Return the [x, y] coordinate for the center point of the cell that contains the specified text.  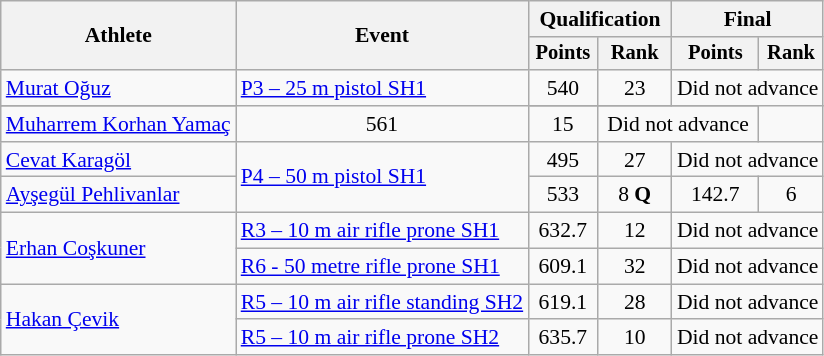
8 Q [635, 195]
Ayşegül Pehlivanlar [118, 195]
Hakan Çevik [118, 320]
R3 – 10 m air rifle prone SH1 [382, 231]
32 [635, 267]
Final [748, 19]
635.7 [562, 338]
Murat Oğuz [118, 88]
Erhan Coşkuner [118, 248]
619.1 [562, 302]
Muharrem Korhan Yamaç [118, 124]
6 [792, 195]
Qualification [600, 19]
561 [382, 124]
R6 - 50 metre rifle prone SH1 [382, 267]
P3 – 25 m pistol SH1 [382, 88]
27 [635, 160]
533 [562, 195]
540 [562, 88]
Cevat Karagöl [118, 160]
632.7 [562, 231]
28 [635, 302]
609.1 [562, 267]
R5 – 10 m air rifle standing SH2 [382, 302]
15 [562, 124]
23 [635, 88]
R5 – 10 m air rifle prone SH2 [382, 338]
495 [562, 160]
P4 – 50 m pistol SH1 [382, 178]
Event [382, 36]
142.7 [716, 195]
12 [635, 231]
Athlete [118, 36]
10 [635, 338]
